Return the [X, Y] coordinate for the center point of the cell that contains the specified text.  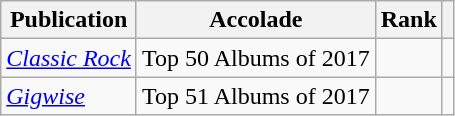
Top 51 Albums of 2017 [256, 96]
Classic Rock [69, 58]
Publication [69, 20]
Accolade [256, 20]
Rank [408, 20]
Gigwise [69, 96]
Top 50 Albums of 2017 [256, 58]
